Return the [x, y] coordinate for the center point of the cell that contains the specified text.  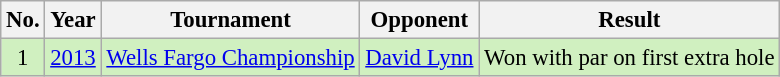
Tournament [230, 20]
No. [23, 20]
1 [23, 58]
Opponent [420, 20]
Won with par on first extra hole [630, 58]
Year [73, 20]
Wells Fargo Championship [230, 58]
Result [630, 20]
David Lynn [420, 58]
2013 [73, 58]
